Search for the cell housing the specified text and yield its [X, Y] center coordinate. 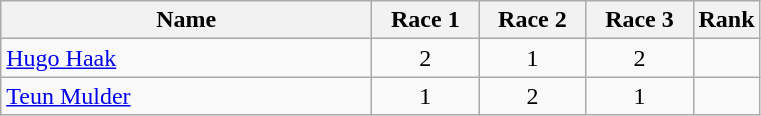
Teun Mulder [186, 96]
Race 1 [426, 20]
Rank [726, 20]
Hugo Haak [186, 58]
Name [186, 20]
Race 3 [640, 20]
Race 2 [532, 20]
